Pinpoint the cell where the given text exists, returning its (X, Y) midpoint coordinate. 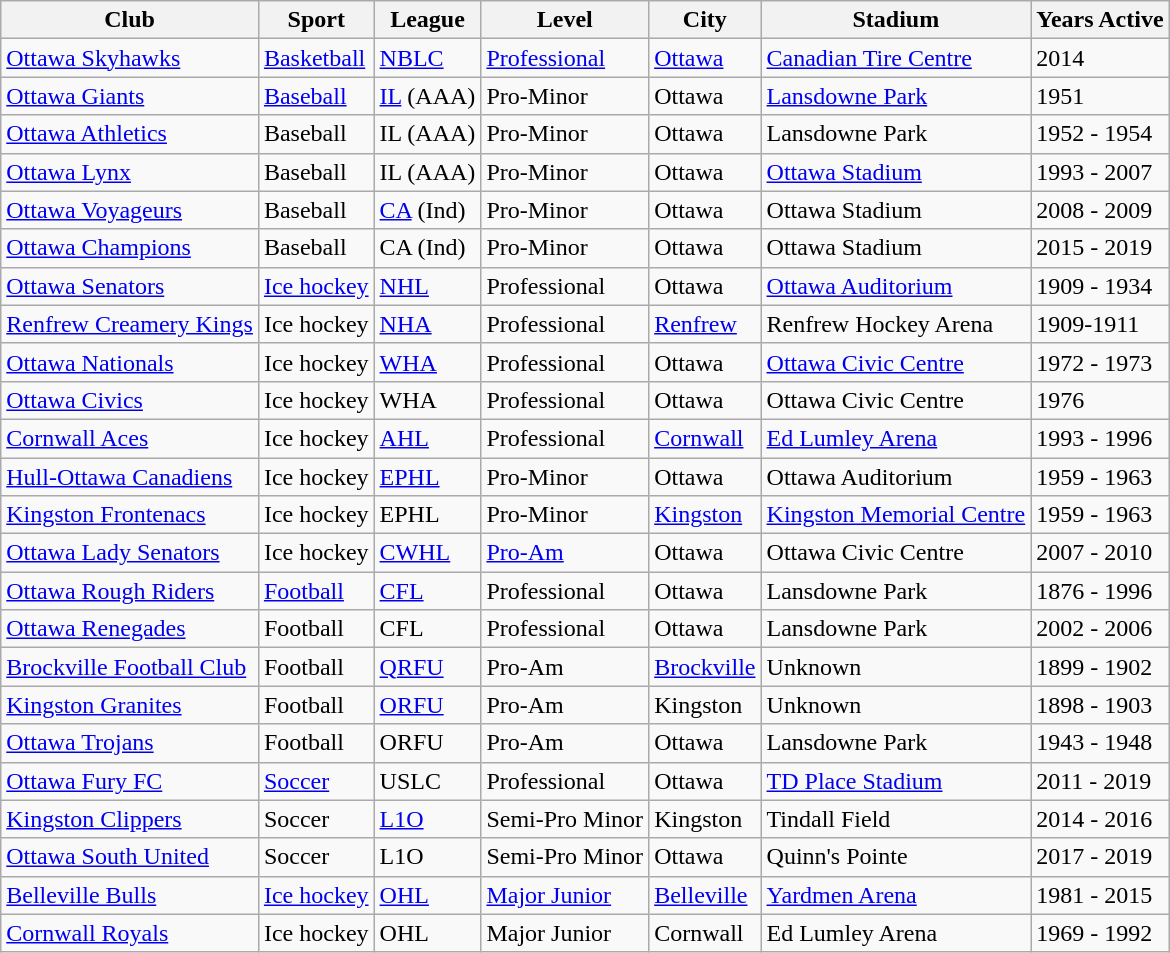
1993 - 1996 (1100, 438)
Kingston Memorial Centre (896, 515)
Tindall Field (896, 819)
2017 - 2019 (1100, 857)
City (705, 20)
AHL (428, 438)
Stadium (896, 20)
2007 - 2010 (1100, 553)
2015 - 2019 (1100, 248)
2011 - 2019 (1100, 781)
1898 - 1903 (1100, 705)
Ottawa Athletics (130, 134)
Belleville (705, 895)
1993 - 2007 (1100, 172)
1981 - 2015 (1100, 895)
Cornwall Aces (130, 438)
Canadian Tire Centre (896, 58)
1909 - 1934 (1100, 286)
2008 - 2009 (1100, 210)
Kingston Granites (130, 705)
1951 (1100, 96)
TD Place Stadium (896, 781)
Brockville (705, 667)
Yardmen Arena (896, 895)
NBLC (428, 58)
2014 - 2016 (1100, 819)
Ottawa Lady Senators (130, 553)
USLC (428, 781)
Hull-Ottawa Canadiens (130, 477)
2014 (1100, 58)
1976 (1100, 400)
Belleville Bulls (130, 895)
League (428, 20)
Ottawa Skyhawks (130, 58)
Ottawa Champions (130, 248)
1899 - 1902 (1100, 667)
Renfrew Creamery Kings (130, 324)
Quinn's Pointe (896, 857)
1909-1911 (1100, 324)
Ottawa Rough Riders (130, 591)
Ottawa South United (130, 857)
1969 - 1992 (1100, 933)
CWHL (428, 553)
Kingston Clippers (130, 819)
Level (565, 20)
Ottawa Trojans (130, 743)
Basketball (316, 58)
Years Active (1100, 20)
QRFU (428, 667)
Renfrew Hockey Arena (896, 324)
Cornwall Royals (130, 933)
Ottawa Nationals (130, 362)
Ottawa Voyageurs (130, 210)
Ottawa Renegades (130, 629)
Ottawa Lynx (130, 172)
Ottawa Senators (130, 286)
1876 - 1996 (1100, 591)
NHA (428, 324)
Renfrew (705, 324)
Kingston Frontenacs (130, 515)
Ottawa Giants (130, 96)
Ottawa Civics (130, 400)
1972 - 1973 (1100, 362)
Brockville Football Club (130, 667)
Sport (316, 20)
1943 - 1948 (1100, 743)
NHL (428, 286)
1952 - 1954 (1100, 134)
2002 - 2006 (1100, 629)
Club (130, 20)
Ottawa Fury FC (130, 781)
